From the cell containing the given text, extract its center point as [X, Y] coordinate. 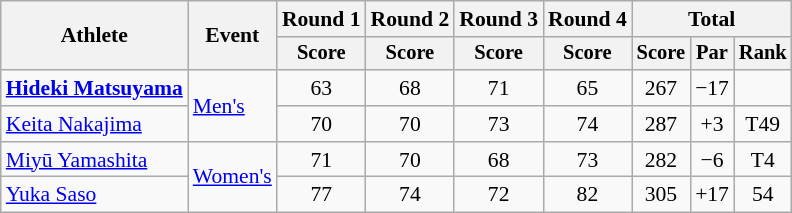
65 [588, 88]
77 [322, 195]
305 [661, 195]
Men's [232, 106]
287 [661, 124]
Event [232, 36]
Women's [232, 178]
Round 4 [588, 19]
Round 3 [498, 19]
Athlete [94, 36]
Miyū Yamashita [94, 160]
267 [661, 88]
−17 [712, 88]
+17 [712, 195]
54 [763, 195]
72 [498, 195]
82 [588, 195]
63 [322, 88]
Total [712, 19]
Rank [763, 54]
Yuka Saso [94, 195]
T49 [763, 124]
Hideki Matsuyama [94, 88]
282 [661, 160]
T4 [763, 160]
Keita Nakajima [94, 124]
−6 [712, 160]
Round 1 [322, 19]
+3 [712, 124]
Par [712, 54]
Round 2 [410, 19]
